Capture the cell that displays the provided text and extract its (X, Y) central coordinate. 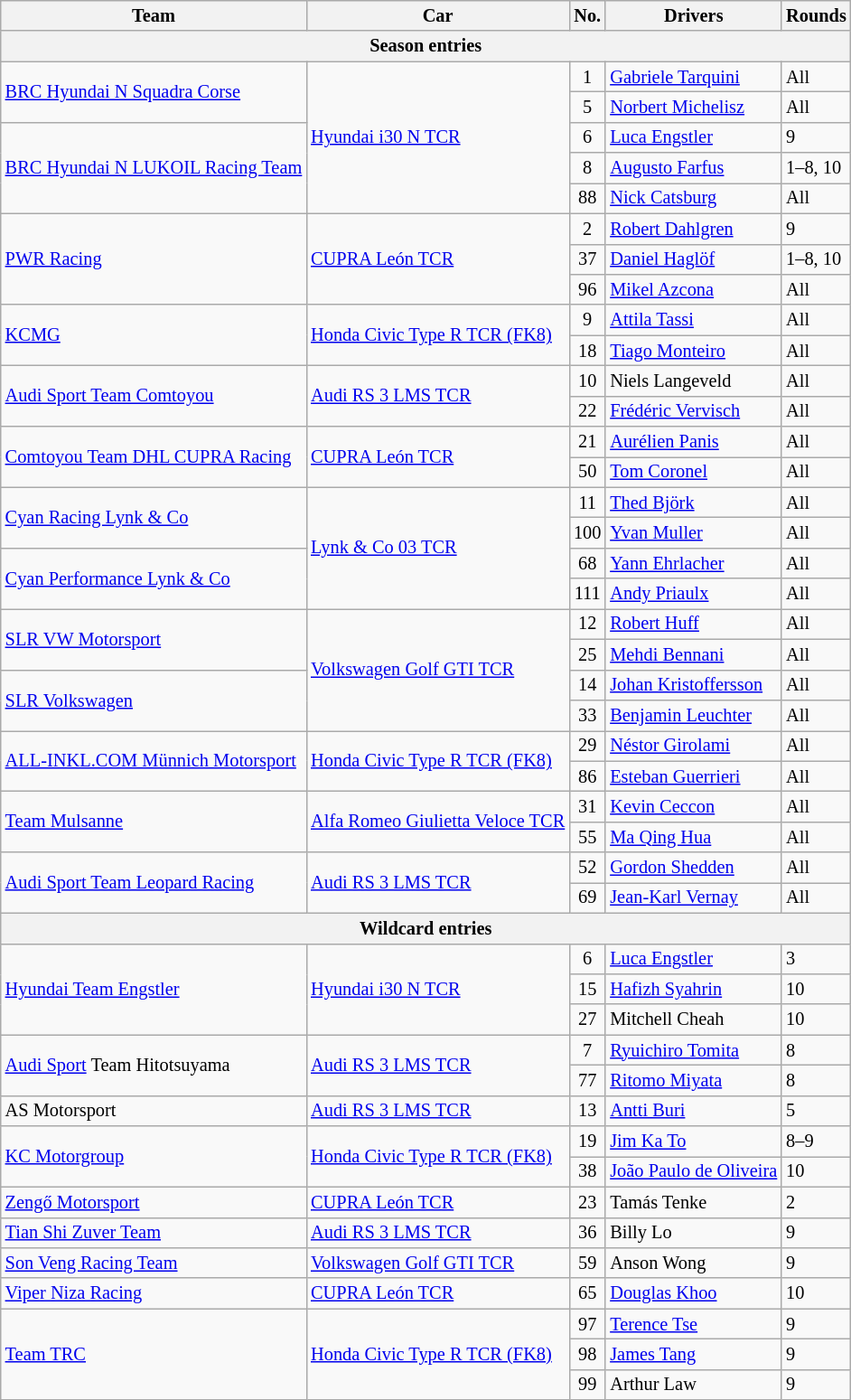
Robert Huff (694, 624)
27 (587, 1019)
68 (587, 563)
BRC Hyundai N LUKOIL Racing Team (154, 168)
37 (587, 259)
Team (154, 15)
Rounds (817, 15)
SLR VW Motorsport (154, 638)
33 (587, 715)
Drivers (694, 15)
77 (587, 1080)
KC Motorgroup (154, 1157)
98 (587, 1354)
15 (587, 989)
Ryuichiro Tomita (694, 1050)
12 (587, 624)
Audi Sport Team Leopard Racing (154, 882)
22 (587, 411)
55 (587, 837)
Lynk & Co 03 TCR (437, 548)
Car (437, 15)
Terence Tse (694, 1324)
Son Veng Racing Team (154, 1263)
Arthur Law (694, 1385)
1 (587, 77)
Cyan Performance Lynk & Co (154, 578)
18 (587, 351)
Audi Sport Team Comtoyou (154, 396)
23 (587, 1202)
João Paulo de Oliveira (694, 1171)
69 (587, 897)
111 (587, 594)
86 (587, 776)
Season entries (426, 46)
21 (587, 442)
88 (587, 198)
BRC Hyundai N Squadra Corse (154, 92)
Benjamin Leuchter (694, 715)
James Tang (694, 1354)
Hafizh Syahrin (694, 989)
SLR Volkswagen (154, 700)
Johan Kristoffersson (694, 685)
KCMG (154, 334)
Tiago Monteiro (694, 351)
Douglas Khoo (694, 1293)
Tamás Tenke (694, 1202)
Néstor Girolami (694, 746)
Mehdi Bennani (694, 654)
Zengő Motorsport (154, 1202)
19 (587, 1142)
25 (587, 654)
97 (587, 1324)
100 (587, 532)
Norbert Michelisz (694, 107)
11 (587, 503)
38 (587, 1171)
Antti Buri (694, 1111)
Tian Shi Zuver Team (154, 1233)
3 (817, 959)
Mitchell Cheah (694, 1019)
Wildcard entries (426, 928)
Jean-Karl Vernay (694, 897)
Mikel Azcona (694, 289)
ALL-INKL.COM Münnich Motorsport (154, 761)
Hyundai Team Engstler (154, 989)
Esteban Guerrieri (694, 776)
8–9 (817, 1142)
Comtoyou Team DHL CUPRA Racing (154, 457)
PWR Racing (154, 258)
29 (587, 746)
Billy Lo (694, 1233)
Andy Priaulx (694, 594)
14 (587, 685)
No. (587, 15)
36 (587, 1233)
Gordon Shedden (694, 868)
Frédéric Vervisch (694, 411)
7 (587, 1050)
Kevin Ceccon (694, 806)
Team TRC (154, 1354)
65 (587, 1293)
Augusto Farfus (694, 168)
Audi Sport Team Hitotsuyama (154, 1065)
59 (587, 1263)
Aurélien Panis (694, 442)
Niels Langeveld (694, 381)
Alfa Romeo Giulietta Veloce TCR (437, 821)
Ritomo Miyata (694, 1080)
Ma Qing Hua (694, 837)
96 (587, 289)
Team Mulsanne (154, 821)
Cyan Racing Lynk & Co (154, 517)
13 (587, 1111)
Viper Niza Racing (154, 1293)
Thed Björk (694, 503)
Jim Ka To (694, 1142)
Tom Coronel (694, 472)
Yvan Muller (694, 532)
50 (587, 472)
99 (587, 1385)
Attila Tassi (694, 320)
Anson Wong (694, 1263)
Robert Dahlgren (694, 229)
Daniel Haglöf (694, 259)
Gabriele Tarquini (694, 77)
31 (587, 806)
AS Motorsport (154, 1111)
52 (587, 868)
Yann Ehrlacher (694, 563)
Nick Catsburg (694, 198)
